Identify which cell holds the provided text, then report its [X, Y] central coordinate. 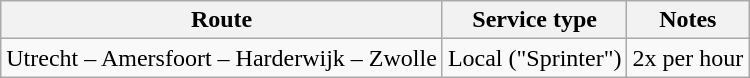
2x per hour [688, 58]
Local ("Sprinter") [534, 58]
Route [222, 20]
Utrecht – Amersfoort – Harderwijk – Zwolle [222, 58]
Notes [688, 20]
Service type [534, 20]
